For the text-containing cell, return its midpoint in (x, y) coordinate format. 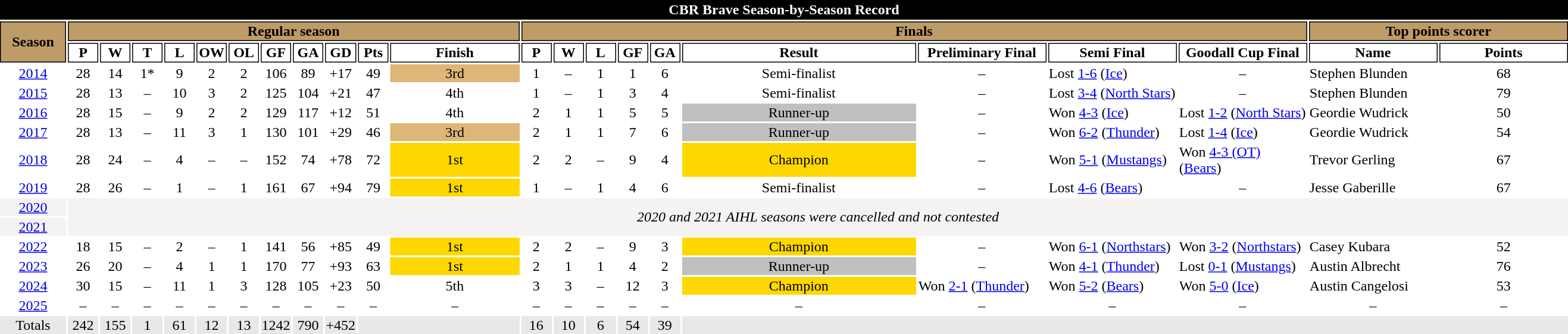
Won 4-1 (Thunder) (1112, 266)
152 (276, 160)
CBR Brave Season-by-Season Record (784, 10)
77 (308, 266)
790 (308, 325)
2014 (33, 73)
Points (1504, 52)
+23 (341, 286)
128 (276, 286)
30 (83, 286)
Won 6-1 (Northstars) (1112, 246)
56 (308, 246)
161 (276, 188)
125 (276, 93)
Won 3-2 (Northstars) (1242, 246)
+78 (341, 160)
74 (308, 160)
Won 4-3 (OT) (Bears) (1242, 160)
130 (276, 132)
7 (632, 132)
16 (536, 325)
Season (33, 42)
Goodall Cup Final (1242, 52)
2019 (33, 188)
68 (1504, 73)
Won 2-1 (Thunder) (982, 286)
Pts (374, 52)
2024 (33, 286)
2015 (33, 93)
18 (83, 246)
2022 (33, 246)
5th (455, 286)
2025 (33, 305)
+17 (341, 73)
Finish (455, 52)
104 (308, 93)
46 (374, 132)
Won 5-0 (Ice) (1242, 286)
Won 4-3 (Ice) (1112, 113)
24 (115, 160)
+85 (341, 246)
Result (799, 52)
Jesse Gaberille (1373, 188)
2016 (33, 113)
Lost 1-2 (North Stars) (1242, 113)
51 (374, 113)
2020 (33, 207)
117 (308, 113)
Austin Albrecht (1373, 266)
Lost 0-1 (Mustangs) (1242, 266)
Won 6-2 (Thunder) (1112, 132)
20 (115, 266)
1* (148, 73)
Austin Cangelosi (1373, 286)
101 (308, 132)
170 (276, 266)
2017 (33, 132)
Finals (914, 31)
155 (115, 325)
Casey Kubara (1373, 246)
Semi Final (1112, 52)
Lost 1-4 (Ice) (1242, 132)
129 (276, 113)
Top points scorer (1438, 31)
Won 5-2 (Bears) (1112, 286)
1242 (276, 325)
+12 (341, 113)
52 (1504, 246)
Trevor Gerling (1373, 160)
Preliminary Final (982, 52)
76 (1504, 266)
Name (1373, 52)
141 (276, 246)
47 (374, 93)
14 (115, 73)
2018 (33, 160)
+94 (341, 188)
63 (374, 266)
2023 (33, 266)
+29 (341, 132)
61 (180, 325)
+93 (341, 266)
Lost 3-4 (North Stars) (1112, 93)
242 (83, 325)
2021 (33, 227)
OW (212, 52)
GD (341, 52)
105 (308, 286)
2020 and 2021 AIHL seasons were cancelled and not contested (818, 217)
+21 (341, 93)
Regular season (293, 31)
Totals (33, 325)
T (148, 52)
53 (1504, 286)
89 (308, 73)
OL (244, 52)
39 (664, 325)
Lost 4-6 (Bears) (1112, 188)
72 (374, 160)
Won 5-1 (Mustangs) (1112, 160)
+452 (341, 325)
106 (276, 73)
Lost 1-6 (Ice) (1112, 73)
